Locate the cell with the specified text and output its [x, y] center coordinate. 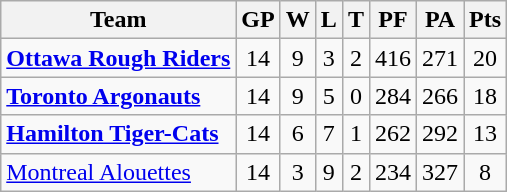
1 [356, 134]
234 [392, 172]
Team [118, 20]
0 [356, 96]
T [356, 20]
6 [298, 134]
Montreal Alouettes [118, 172]
18 [486, 96]
PA [440, 20]
327 [440, 172]
266 [440, 96]
Pts [486, 20]
7 [328, 134]
GP [258, 20]
8 [486, 172]
Toronto Argonauts [118, 96]
416 [392, 58]
262 [392, 134]
271 [440, 58]
284 [392, 96]
5 [328, 96]
292 [440, 134]
Hamilton Tiger-Cats [118, 134]
W [298, 20]
Ottawa Rough Riders [118, 58]
PF [392, 20]
13 [486, 134]
L [328, 20]
20 [486, 58]
